For the text-containing cell, return its midpoint in [X, Y] coordinate format. 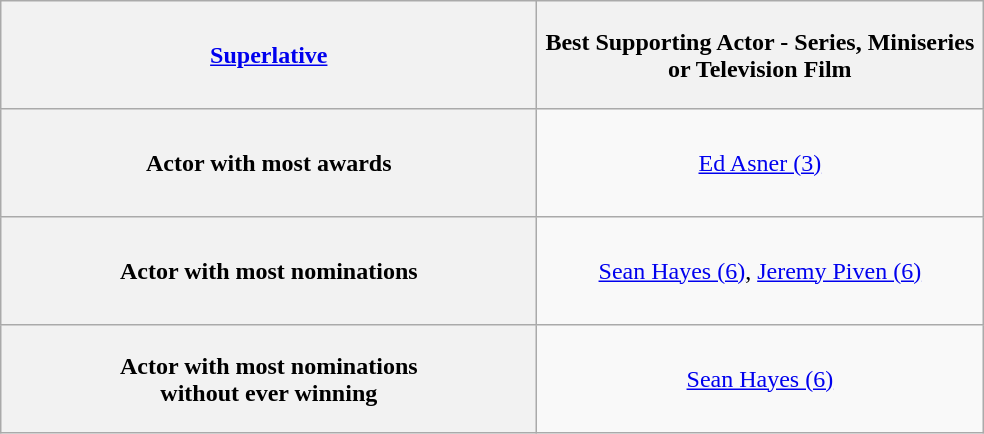
Ed Asner (3) [760, 163]
Best Supporting Actor - Series, Miniseries or Television Film [760, 55]
Actor with most nominations without ever winning [269, 379]
Actor with most awards [269, 163]
Sean Hayes (6) [760, 379]
Sean Hayes (6), Jeremy Piven (6) [760, 271]
Superlative [269, 55]
Actor with most nominations [269, 271]
